Find where the given text appears and provide that cell's center as [x, y] coordinate. 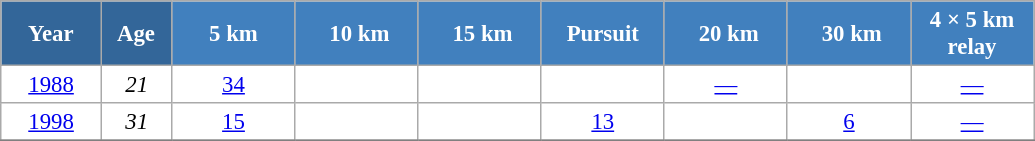
21 [136, 85]
Age [136, 34]
1998 [52, 122]
20 km [726, 34]
1988 [52, 85]
Year [52, 34]
5 km [234, 34]
30 km [848, 34]
15 [234, 122]
Pursuit [602, 34]
15 km [480, 34]
13 [602, 122]
6 [848, 122]
10 km [356, 34]
34 [234, 85]
31 [136, 122]
4 × 5 km relay [972, 34]
